Determine the (x, y) coordinate at the center of the cell enclosing the given text.  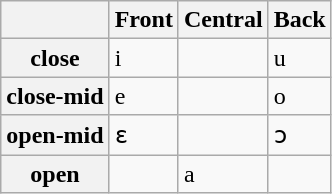
Front (144, 20)
e (144, 96)
Central (223, 20)
a (223, 173)
ɛ (144, 135)
u (300, 58)
close (55, 58)
Back (300, 20)
open (55, 173)
i (144, 58)
close-mid (55, 96)
o (300, 96)
ɔ (300, 135)
open-mid (55, 135)
